Find where the given text appears and provide that cell's center as [x, y] coordinate. 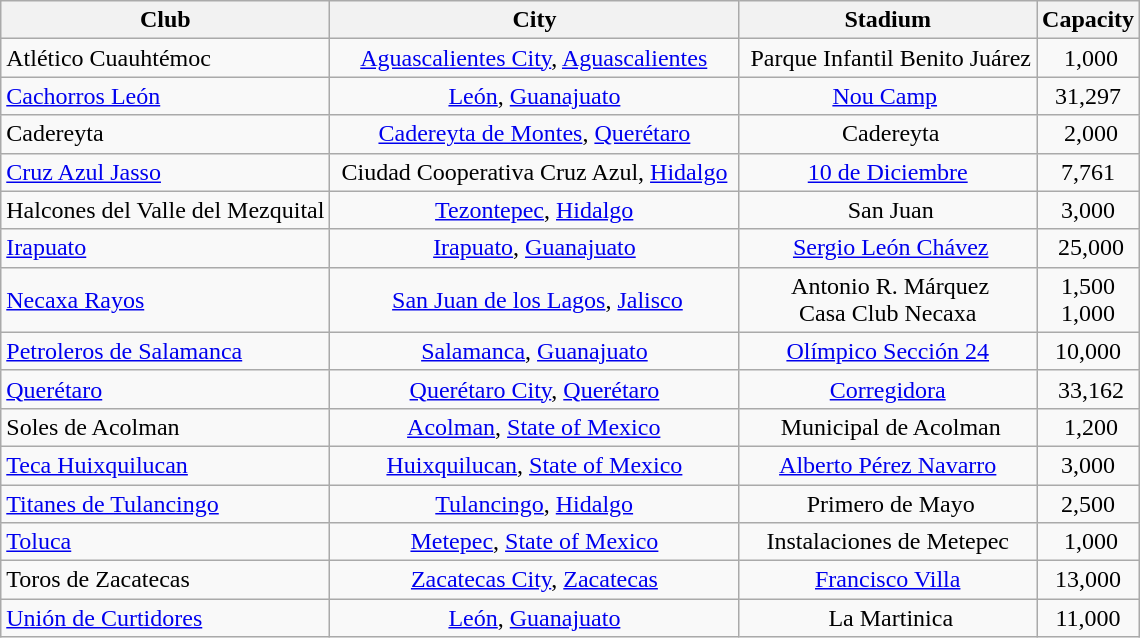
Sergio León Chávez [888, 248]
31,297 [1088, 96]
2,500 [1088, 503]
Atlético Cuauhtémoc [166, 58]
City [534, 20]
Stadium [888, 20]
Francisco Villa [888, 580]
Acolman, State of Mexico [534, 427]
Irapuato, Guanajuato [534, 248]
Halcones del Valle del Mezquital [166, 210]
1,5001,000 [1088, 300]
Titanes de Tulancingo [166, 503]
Huixquilucan, State of Mexico [534, 465]
33,162 [1088, 389]
Tezontepec, Hidalgo [534, 210]
Querétaro City, Querétaro [534, 389]
Querétaro [166, 389]
Salamanca, Guanajuato [534, 351]
Zacatecas City, Zacatecas [534, 580]
Toluca [166, 542]
11,000 [1088, 618]
Cruz Azul Jasso [166, 172]
Municipal de Acolman [888, 427]
Tulancingo, Hidalgo [534, 503]
10,000 [1088, 351]
Alberto Pérez Navarro [888, 465]
10 de Diciembre [888, 172]
Necaxa Rayos [166, 300]
Unión de Curtidores [166, 618]
Corregidora [888, 389]
Club [166, 20]
La Martinica [888, 618]
Petroleros de Salamanca [166, 351]
13,000 [1088, 580]
7,761 [1088, 172]
Cachorros León [166, 96]
Soles de Acolman [166, 427]
Nou Camp [888, 96]
Parque Infantil Benito Juárez [888, 58]
San Juan [888, 210]
Olímpico Sección 24 [888, 351]
1,200 [1088, 427]
Antonio R. MárquezCasa Club Necaxa [888, 300]
San Juan de los Lagos, Jalisco [534, 300]
Metepec, State of Mexico [534, 542]
Capacity [1088, 20]
Irapuato [166, 248]
25,000 [1088, 248]
Cadereyta de Montes, Querétaro [534, 134]
Ciudad Cooperativa Cruz Azul, Hidalgo [534, 172]
Toros de Zacatecas [166, 580]
Instalaciones de Metepec [888, 542]
2,000 [1088, 134]
Teca Huixquilucan [166, 465]
Primero de Mayo [888, 503]
Aguascalientes City, Aguascalientes [534, 58]
